Capture the cell that displays the provided text and extract its [X, Y] central coordinate. 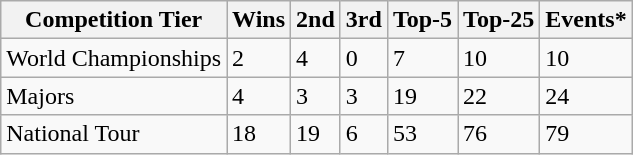
Wins [259, 20]
53 [422, 134]
Majors [114, 96]
Top-5 [422, 20]
24 [586, 96]
2 [259, 58]
2nd [316, 20]
79 [586, 134]
Top-25 [499, 20]
0 [364, 58]
22 [499, 96]
3rd [364, 20]
18 [259, 134]
76 [499, 134]
6 [364, 134]
World Championships [114, 58]
Events* [586, 20]
Competition Tier [114, 20]
7 [422, 58]
National Tour [114, 134]
